Pinpoint the cell where the given text exists, returning its [X, Y] midpoint coordinate. 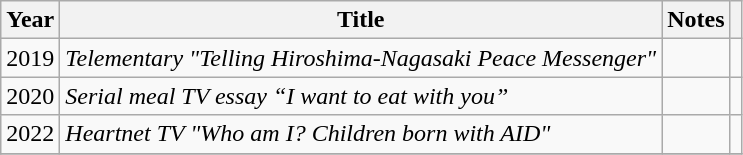
Telementary "Telling Hiroshima-Nagasaki Peace Messenger" [361, 58]
Serial meal TV essay “I want to eat with you” [361, 96]
2022 [30, 134]
Heartnet TV "Who am I? Children born with AID" [361, 134]
Title [361, 20]
Notes [696, 20]
2020 [30, 96]
Year [30, 20]
2019 [30, 58]
